Locate the cell with the specified text and output its [X, Y] center coordinate. 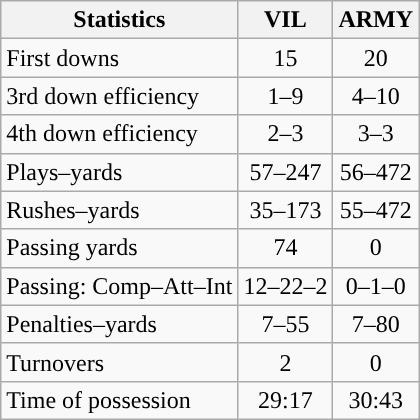
3–3 [376, 134]
7–55 [286, 324]
12–22–2 [286, 286]
0–1–0 [376, 286]
First downs [120, 58]
Passing: Comp–Att–Int [120, 286]
56–472 [376, 172]
7–80 [376, 324]
74 [286, 248]
Statistics [120, 20]
3rd down efficiency [120, 96]
Passing yards [120, 248]
29:17 [286, 400]
VIL [286, 20]
20 [376, 58]
2 [286, 362]
Turnovers [120, 362]
30:43 [376, 400]
Plays–yards [120, 172]
57–247 [286, 172]
55–472 [376, 210]
Penalties–yards [120, 324]
ARMY [376, 20]
Time of possession [120, 400]
4th down efficiency [120, 134]
35–173 [286, 210]
4–10 [376, 96]
Rushes–yards [120, 210]
1–9 [286, 96]
2–3 [286, 134]
15 [286, 58]
